Identify which cell holds the provided text, then report its [x, y] central coordinate. 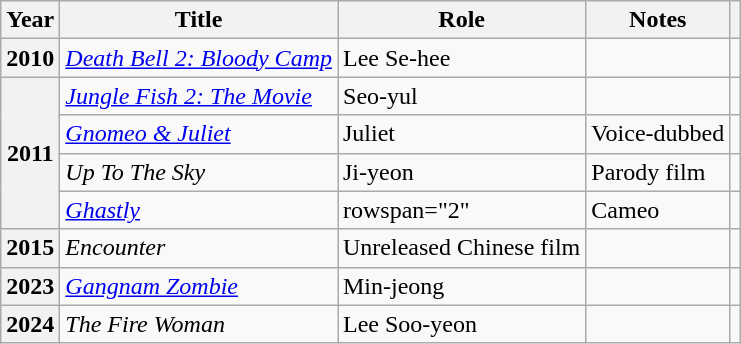
Death Bell 2: Bloody Camp [199, 58]
Unreleased Chinese film [462, 248]
rowspan="2" [462, 210]
Year [30, 20]
2023 [30, 286]
The Fire Woman [199, 324]
Gnomeo & Juliet [199, 134]
2015 [30, 248]
Title [199, 20]
Min-jeong [462, 286]
Cameo [658, 210]
Lee Se-hee [462, 58]
Gangnam Zombie [199, 286]
Parody film [658, 172]
2024 [30, 324]
Voice-dubbed [658, 134]
Encounter [199, 248]
Lee Soo-yeon [462, 324]
2010 [30, 58]
Juliet [462, 134]
Seo-yul [462, 96]
2011 [30, 153]
Ji-yeon [462, 172]
Notes [658, 20]
Up To The Sky [199, 172]
Ghastly [199, 210]
Role [462, 20]
Jungle Fish 2: The Movie [199, 96]
